Identify which cell holds the provided text, then report its [x, y] central coordinate. 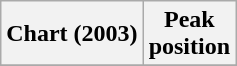
Peakposition [189, 34]
Chart (2003) [72, 34]
